Determine the (X, Y) coordinate at the center of the cell enclosing the given text.  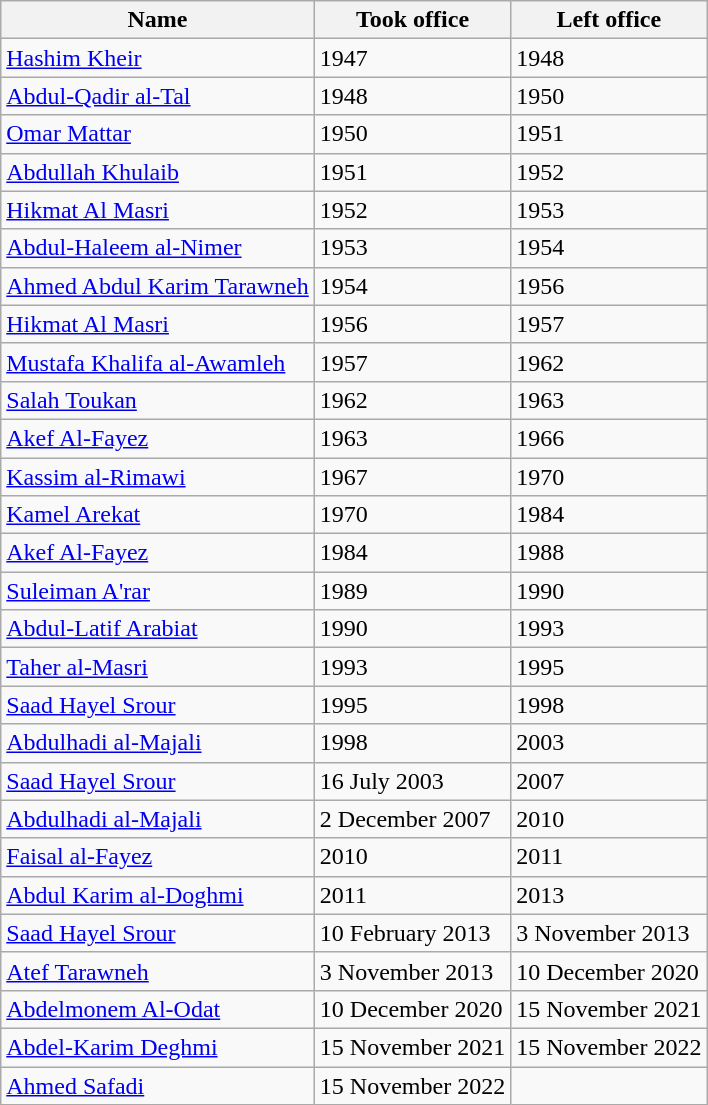
Abdul Karim al-Doghmi (158, 895)
Salah Toukan (158, 400)
Kassim al-Rimawi (158, 477)
2003 (609, 743)
Ahmed Safadi (158, 1085)
10 February 2013 (412, 933)
Faisal al-Fayez (158, 857)
Abdul-Haleem al-Nimer (158, 248)
Atef Tarawneh (158, 971)
1947 (412, 58)
Abdelmonem Al-Odat (158, 1009)
Ahmed Abdul Karim Tarawneh (158, 286)
Abdel-Karim Deghmi (158, 1047)
1989 (412, 591)
Hashim Kheir (158, 58)
Abdul-Latif Arabiat (158, 629)
Omar Mattar (158, 134)
2007 (609, 781)
Abdul-Qadir al-Tal (158, 96)
Kamel Arekat (158, 515)
Suleiman A'rar (158, 591)
1967 (412, 477)
2 December 2007 (412, 819)
16 July 2003 (412, 781)
Took office (412, 20)
Abdullah Khulaib (158, 172)
1988 (609, 553)
Left office (609, 20)
Mustafa Khalifa al-Awamleh (158, 362)
2013 (609, 895)
Taher al-Masri (158, 667)
Name (158, 20)
1966 (609, 438)
